Output the [x, y] coordinate of the center of the cell containing the given text.  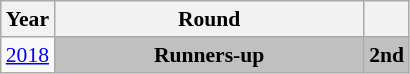
Round [209, 19]
Year [28, 19]
2018 [28, 55]
2nd [386, 55]
Runners-up [209, 55]
